Detect which cell encompasses the target text, then output its [x, y] center coordinate. 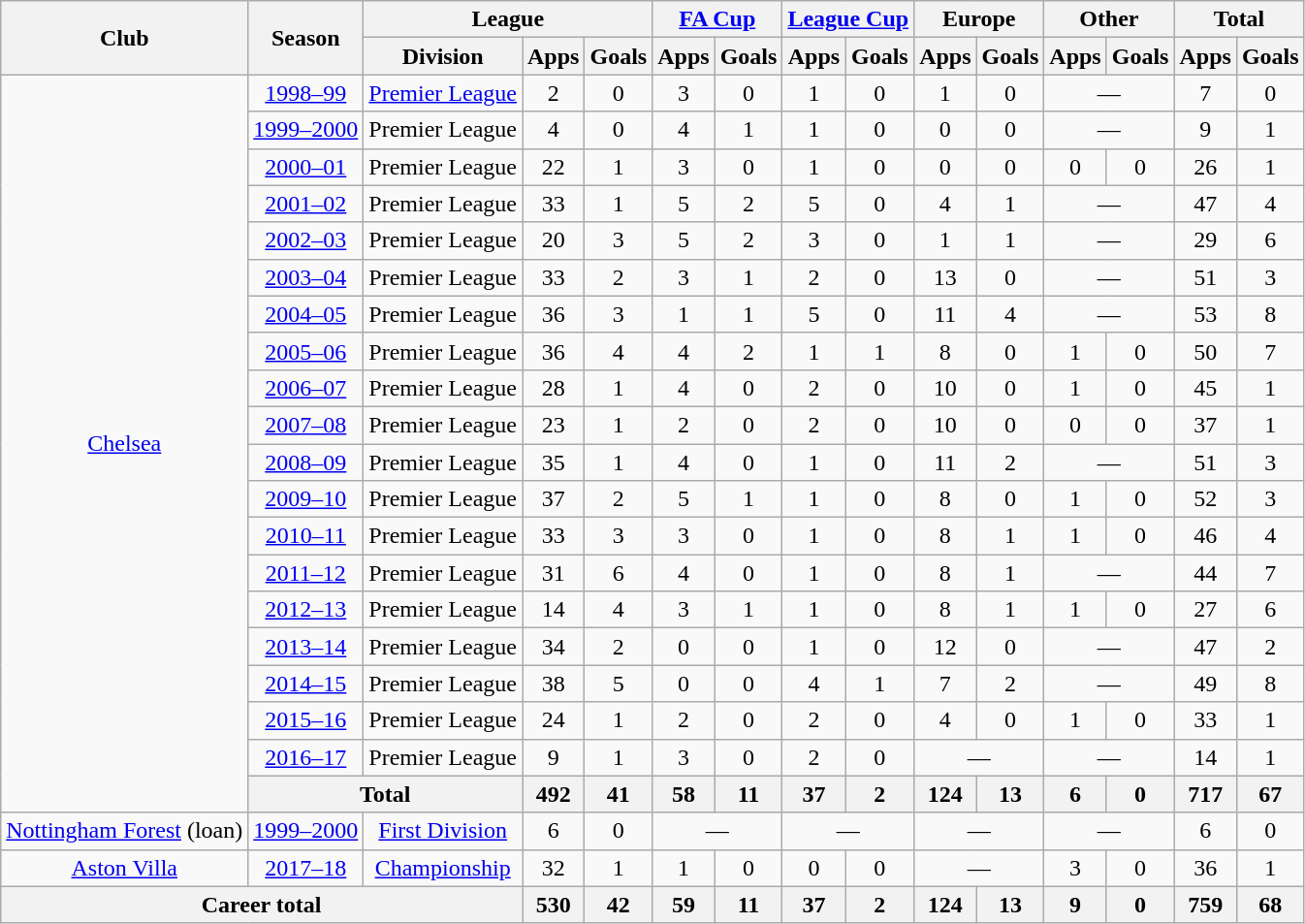
49 [1205, 684]
Club [124, 38]
22 [553, 167]
52 [1205, 499]
26 [1205, 167]
2007–08 [306, 425]
1998–99 [306, 93]
2000–01 [306, 167]
2016–17 [306, 757]
45 [1205, 388]
46 [1205, 536]
Europe [979, 19]
44 [1205, 573]
53 [1205, 314]
2004–05 [306, 314]
20 [553, 240]
32 [553, 868]
2006–07 [306, 388]
League Cup [848, 19]
34 [553, 647]
717 [1205, 794]
2008–09 [306, 462]
35 [553, 462]
28 [553, 388]
2012–13 [306, 610]
Other [1109, 19]
59 [684, 905]
41 [619, 794]
2010–11 [306, 536]
Championship [443, 868]
Nottingham Forest (loan) [124, 831]
Season [306, 38]
31 [553, 573]
2013–14 [306, 647]
2011–12 [306, 573]
38 [553, 684]
67 [1270, 794]
FA Cup [717, 19]
2017–18 [306, 868]
2002–03 [306, 240]
First Division [443, 831]
50 [1205, 351]
58 [684, 794]
2009–10 [306, 499]
68 [1270, 905]
24 [553, 720]
2015–16 [306, 720]
Chelsea [124, 444]
492 [553, 794]
Division [443, 56]
Aston Villa [124, 868]
2014–15 [306, 684]
42 [619, 905]
12 [945, 647]
29 [1205, 240]
Career total [262, 905]
23 [553, 425]
2001–02 [306, 204]
530 [553, 905]
27 [1205, 610]
759 [1205, 905]
2003–04 [306, 277]
League [508, 19]
2005–06 [306, 351]
